Determine the [x, y] coordinate at the center of the cell enclosing the given text.  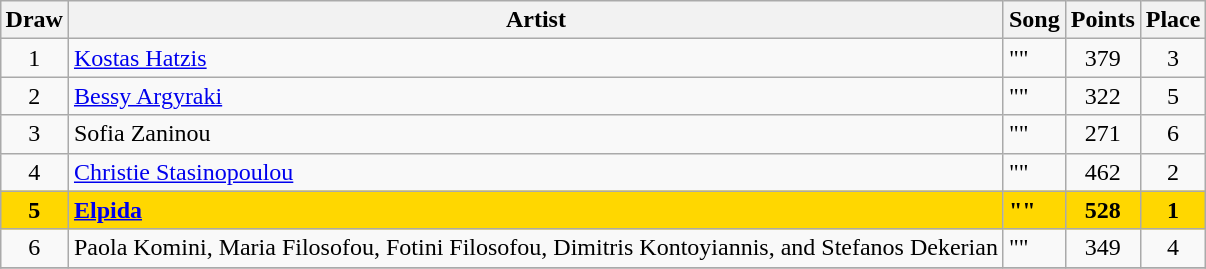
379 [1102, 58]
Kostas Hatzis [536, 58]
528 [1102, 210]
Elpida [536, 210]
462 [1102, 172]
Artist [536, 20]
Place [1173, 20]
271 [1102, 134]
Sofia Zaninou [536, 134]
Christie Stasinopoulou [536, 172]
349 [1102, 248]
Points [1102, 20]
322 [1102, 96]
Draw [34, 20]
Paola Komini, Maria Filosofou, Fotini Filosofou, Dimitris Kontoyiannis, and Stefanos Dekerian [536, 248]
Bessy Argyraki [536, 96]
Song [1034, 20]
